For the text-containing cell, return its midpoint in [X, Y] coordinate format. 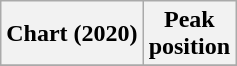
Chart (2020) [72, 34]
Peakposition [189, 34]
